Pinpoint the cell where the given text exists, returning its [X, Y] midpoint coordinate. 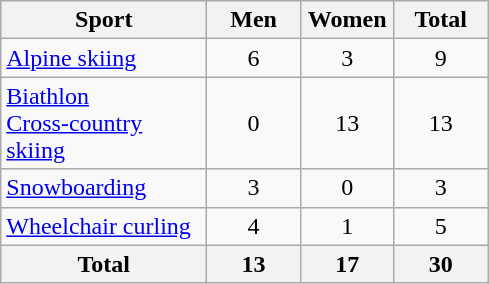
9 [441, 58]
6 [254, 58]
Women [347, 20]
Snowboarding [104, 188]
Men [254, 20]
30 [441, 264]
Alpine skiing [104, 58]
Sport [104, 20]
Wheelchair curling [104, 226]
17 [347, 264]
4 [254, 226]
BiathlonCross-country skiing [104, 123]
1 [347, 226]
5 [441, 226]
